Find where the given text appears and provide that cell's center as [x, y] coordinate. 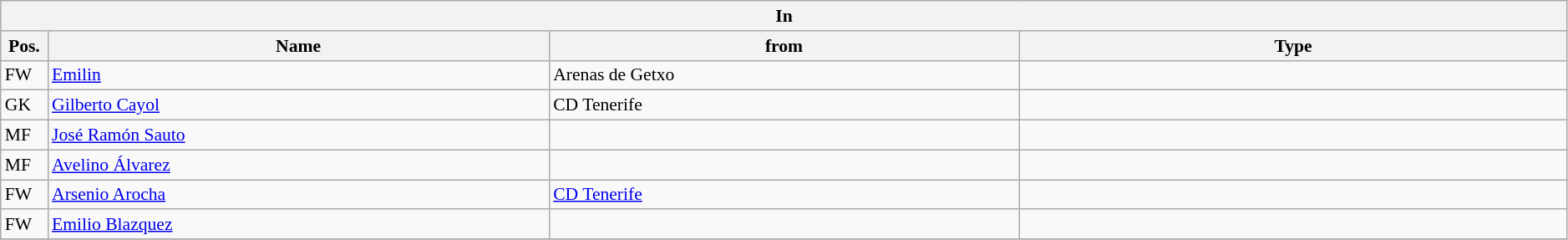
Type [1293, 46]
GK [24, 105]
Name [298, 46]
Gilberto Cayol [298, 105]
Pos. [24, 46]
In [784, 16]
Emilin [298, 75]
José Ramón Sauto [298, 135]
Arenas de Getxo [784, 75]
from [784, 46]
Emilio Blazquez [298, 225]
Arsenio Arocha [298, 195]
Avelino Álvarez [298, 165]
